Locate the cell with the specified text and output its (x, y) center coordinate. 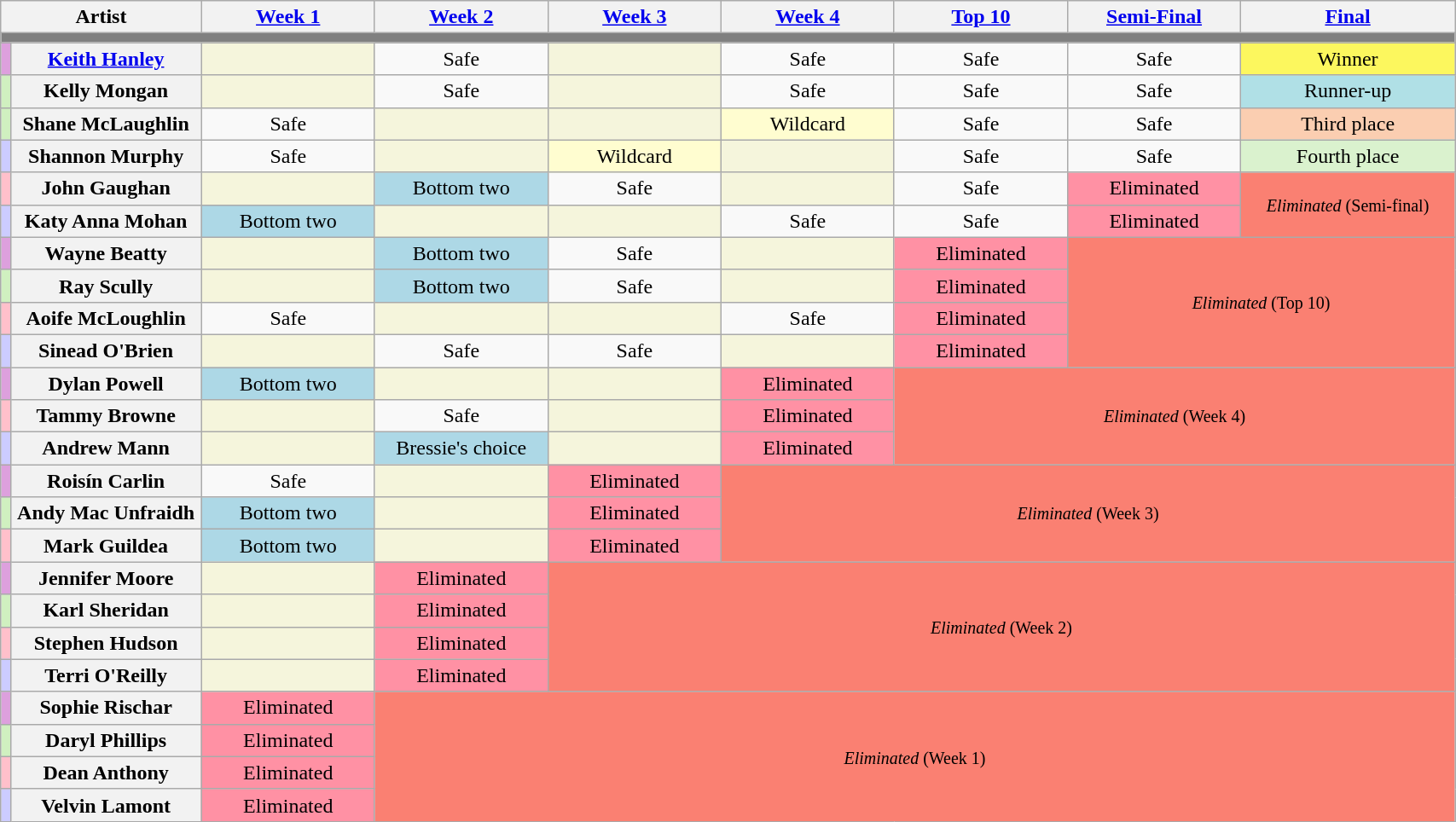
Week 2 (461, 17)
Sophie Rischar (106, 708)
Semi-Final (1155, 17)
Eliminated (Week 2) (1001, 627)
Eliminated (Week 3) (1088, 513)
Keith Hanley (106, 59)
Shannon Murphy (106, 156)
Shane McLaughlin (106, 124)
Week 1 (288, 17)
Tammy Browne (106, 416)
Top 10 (981, 17)
Week 3 (635, 17)
Andy Mac Unfraidh (106, 513)
Katy Anna Mohan (106, 221)
Andrew Mann (106, 449)
Fourth place (1348, 156)
Dean Anthony (106, 773)
Runner-up (1348, 91)
Wayne Beatty (106, 253)
Eliminated (Week 1) (914, 756)
Third place (1348, 124)
Roisín Carlin (106, 481)
Ray Scully (106, 286)
John Gaughan (106, 188)
Winner (1348, 59)
Daryl Phillips (106, 740)
Dylan Powell (106, 383)
Eliminated (Top 10) (1262, 302)
Jennifer Moore (106, 578)
Kelly Mongan (106, 91)
Stephen Hudson (106, 643)
Sinead O'Brien (106, 350)
Velvin Lamont (106, 805)
Artist (101, 17)
Mark Guildea (106, 546)
Karl Sheridan (106, 611)
Bressie's choice (461, 449)
Eliminated (Semi-final) (1348, 205)
Week 4 (807, 17)
Terri O'Reilly (106, 675)
Final (1348, 17)
Aoife McLoughlin (106, 318)
Eliminated (Week 4) (1174, 415)
